Provide the (x, y) coordinate of the cell's center where the given text is located.  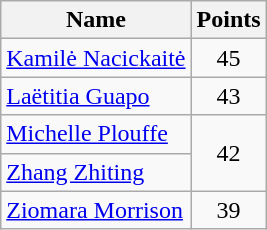
Points (228, 20)
42 (228, 153)
Zhang Zhiting (96, 172)
Ziomara Morrison (96, 210)
Kamilė Nacickaitė (96, 58)
Name (96, 20)
45 (228, 58)
Laëtitia Guapo (96, 96)
39 (228, 210)
43 (228, 96)
Michelle Plouffe (96, 134)
